Return (X, Y) of the center of cell containing provided text 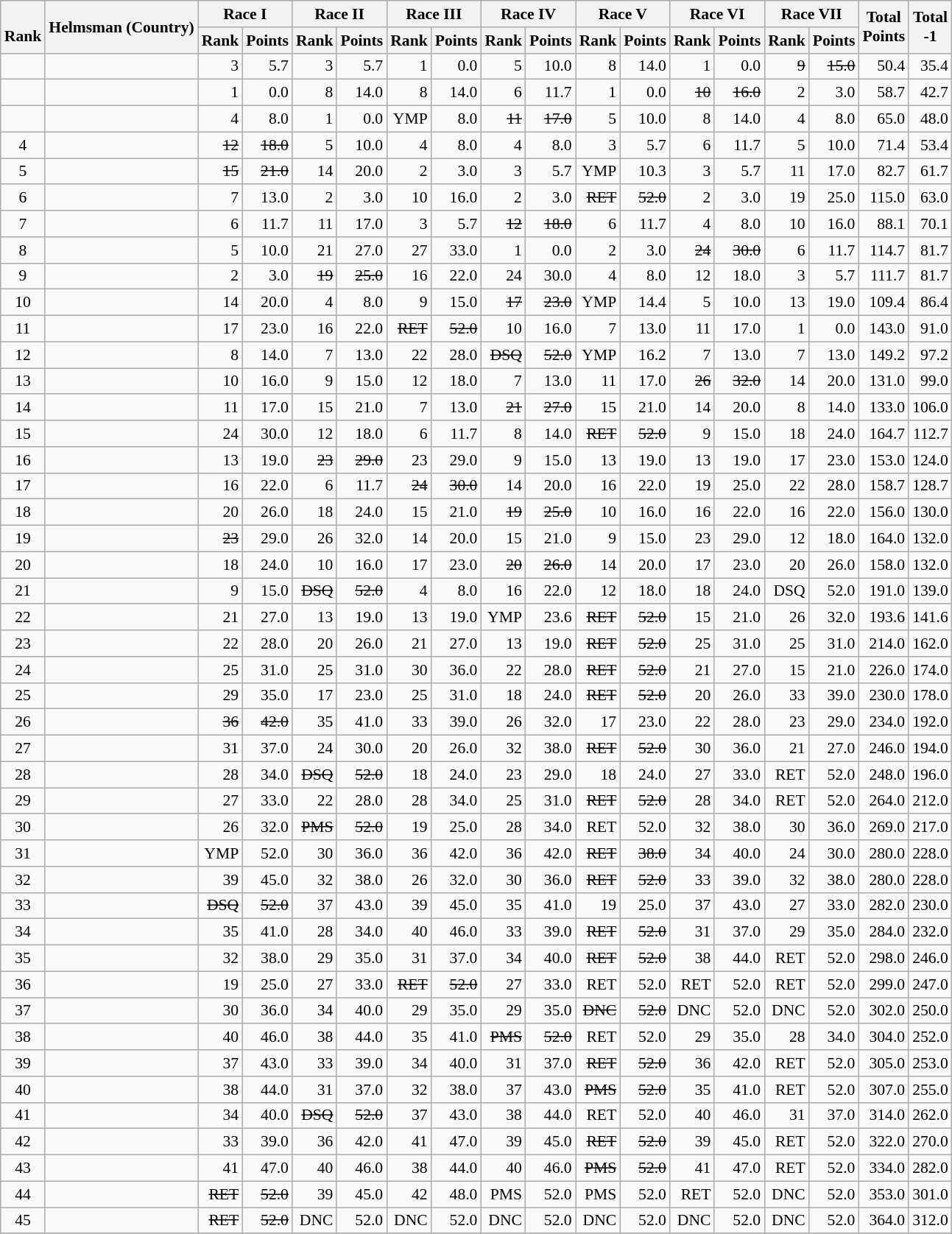
86.4 (931, 303)
334.0 (884, 1168)
Race II (339, 14)
253.0 (931, 1063)
106.0 (931, 408)
112.7 (931, 434)
35.4 (931, 66)
99.0 (931, 381)
194.0 (931, 749)
314.0 (884, 1115)
Race I (245, 14)
214.0 (884, 644)
124.0 (931, 460)
44 (24, 1194)
14.4 (645, 303)
53.4 (931, 145)
70.1 (931, 224)
61.7 (931, 172)
133.0 (884, 408)
141.6 (931, 618)
91.0 (931, 329)
217.0 (931, 828)
Total-1 (931, 27)
364.0 (884, 1221)
Total Points (884, 27)
71.4 (884, 145)
212.0 (931, 801)
131.0 (884, 381)
143.0 (884, 329)
262.0 (931, 1115)
58.7 (884, 93)
158.7 (884, 486)
130.0 (931, 512)
192.0 (931, 722)
234.0 (884, 722)
164.0 (884, 539)
284.0 (884, 932)
Race IV (528, 14)
109.4 (884, 303)
299.0 (884, 984)
305.0 (884, 1063)
255.0 (931, 1090)
43 (24, 1168)
16.2 (645, 355)
196.0 (931, 775)
164.7 (884, 434)
Race VII (811, 14)
250.0 (931, 1011)
191.0 (884, 591)
156.0 (884, 512)
158.0 (884, 565)
302.0 (884, 1011)
252.0 (931, 1037)
322.0 (884, 1142)
270.0 (931, 1142)
353.0 (884, 1194)
307.0 (884, 1090)
Helmsman (Country) (121, 27)
111.7 (884, 276)
301.0 (931, 1194)
Race V (623, 14)
Race VI (717, 14)
23.6 (551, 618)
232.0 (931, 932)
97.2 (931, 355)
149.2 (884, 355)
42.7 (931, 93)
226.0 (884, 670)
248.0 (884, 775)
114.7 (884, 250)
264.0 (884, 801)
178.0 (931, 696)
162.0 (931, 644)
45 (24, 1221)
174.0 (931, 670)
Race III (434, 14)
82.7 (884, 172)
193.6 (884, 618)
63.0 (931, 198)
50.4 (884, 66)
153.0 (884, 460)
298.0 (884, 959)
247.0 (931, 984)
65.0 (884, 119)
304.0 (884, 1037)
269.0 (884, 828)
128.7 (931, 486)
88.1 (884, 224)
10.3 (645, 172)
312.0 (931, 1221)
115.0 (884, 198)
139.0 (931, 591)
